Provide the [X, Y] coordinate of the cell's center where the given text is located.  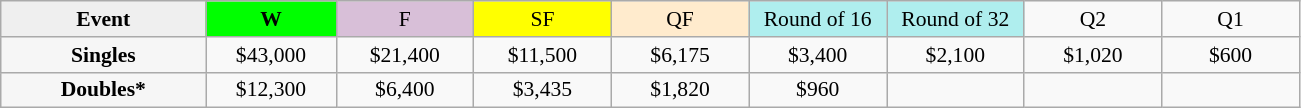
W [271, 19]
$12,300 [271, 90]
Q1 [1231, 19]
Doubles* [104, 90]
Singles [104, 55]
$1,020 [1093, 55]
$3,435 [543, 90]
$6,175 [680, 55]
$6,400 [405, 90]
$3,400 [818, 55]
$2,100 [955, 55]
$11,500 [543, 55]
$1,820 [680, 90]
SF [543, 19]
$43,000 [271, 55]
$21,400 [405, 55]
Round of 16 [818, 19]
F [405, 19]
Round of 32 [955, 19]
Q2 [1093, 19]
$960 [818, 90]
QF [680, 19]
$600 [1231, 55]
Event [104, 19]
